Pinpoint the cell where the given text exists, returning its (x, y) midpoint coordinate. 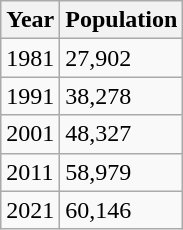
1991 (30, 96)
2001 (30, 134)
1981 (30, 58)
38,278 (122, 96)
Population (122, 20)
58,979 (122, 172)
2011 (30, 172)
Year (30, 20)
60,146 (122, 210)
2021 (30, 210)
48,327 (122, 134)
27,902 (122, 58)
